Pinpoint the cell where the given text exists, returning its (x, y) midpoint coordinate. 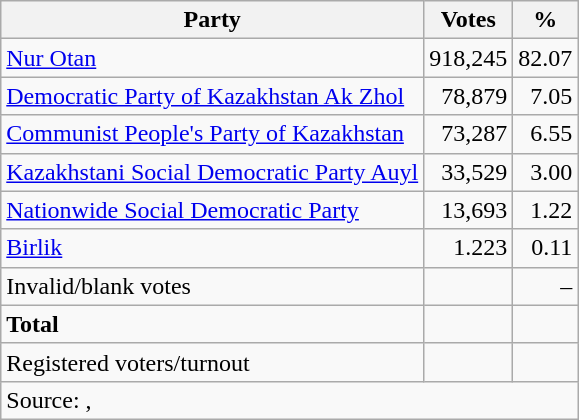
82.07 (546, 58)
Total (212, 324)
3.00 (546, 172)
Registered voters/turnout (212, 362)
Nationwide Social Democratic Party (212, 210)
Communist People's Party of Kazakhstan (212, 134)
Democratic Party of Kazakhstan Ak Zhol (212, 96)
13,693 (468, 210)
1.223 (468, 248)
Source: , (290, 400)
% (546, 20)
1.22 (546, 210)
78,879 (468, 96)
73,287 (468, 134)
918,245 (468, 58)
Kazakhstani Social Democratic Party Auyl (212, 172)
7.05 (546, 96)
33,529 (468, 172)
– (546, 286)
6.55 (546, 134)
0.11 (546, 248)
Party (212, 20)
Nur Otan (212, 58)
Votes (468, 20)
Birlik (212, 248)
Invalid/blank votes (212, 286)
